Scan for the cell matching the given text and deliver its [X, Y] coordinate at center. 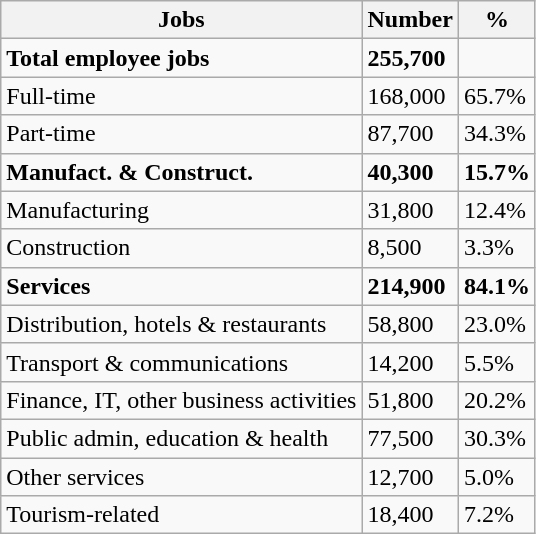
23.0% [496, 324]
51,800 [410, 400]
Manufact. & Construct. [182, 172]
8,500 [410, 248]
Number [410, 20]
77,500 [410, 438]
12.4% [496, 210]
84.1% [496, 286]
12,700 [410, 477]
Finance, IT, other business activities [182, 400]
34.3% [496, 134]
Total employee jobs [182, 58]
87,700 [410, 134]
214,900 [410, 286]
Transport & communications [182, 362]
Other services [182, 477]
14,200 [410, 362]
65.7% [496, 96]
Part-time [182, 134]
255,700 [410, 58]
31,800 [410, 210]
Public admin, education & health [182, 438]
40,300 [410, 172]
Distribution, hotels & restaurants [182, 324]
15.7% [496, 172]
5.0% [496, 477]
168,000 [410, 96]
7.2% [496, 515]
Jobs [182, 20]
58,800 [410, 324]
5.5% [496, 362]
% [496, 20]
20.2% [496, 400]
18,400 [410, 515]
30.3% [496, 438]
Services [182, 286]
Tourism-related [182, 515]
Manufacturing [182, 210]
3.3% [496, 248]
Construction [182, 248]
Full-time [182, 96]
